Capture the cell that displays the provided text and extract its [x, y] central coordinate. 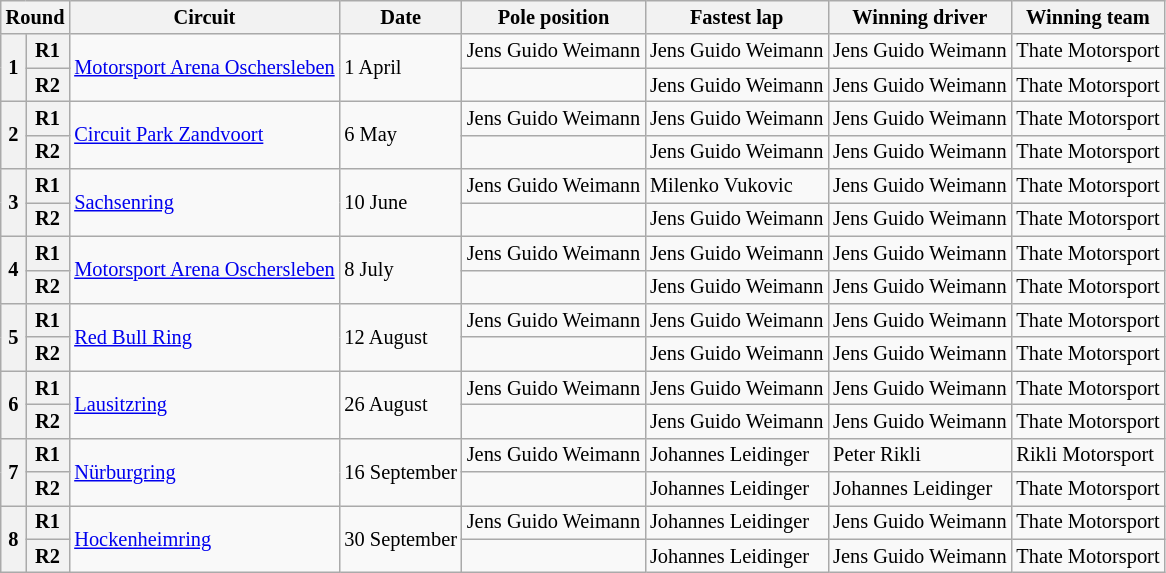
Sachsenring [204, 202]
Round [36, 17]
1 [14, 68]
7 [14, 472]
10 June [400, 202]
Peter Rikli [920, 455]
26 August [400, 404]
Fastest lap [736, 17]
8 July [400, 270]
Pole position [554, 17]
30 September [400, 538]
Rikli Motorsport [1088, 455]
6 [14, 404]
Circuit [204, 17]
8 [14, 538]
Milenko Vukovic [736, 186]
Circuit Park Zandvoort [204, 134]
Winning team [1088, 17]
Nürburgring [204, 472]
6 May [400, 134]
4 [14, 270]
Lausitzring [204, 404]
Hockenheimring [204, 538]
2 [14, 134]
3 [14, 202]
16 September [400, 472]
Red Bull Ring [204, 336]
Winning driver [920, 17]
1 April [400, 68]
12 August [400, 336]
5 [14, 336]
Date [400, 17]
